Pinpoint the cell where the given text exists, returning its [X, Y] midpoint coordinate. 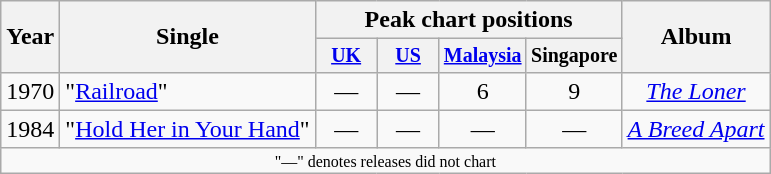
"Hold Her in Your Hand" [188, 129]
Malaysia [482, 56]
9 [574, 91]
The Loner [696, 91]
Single [188, 37]
Year [30, 37]
"Railroad" [188, 91]
1970 [30, 91]
UK [346, 56]
A Breed Apart [696, 129]
6 [482, 91]
Singapore [574, 56]
"—" denotes releases did not chart [386, 160]
Peak chart positions [468, 20]
US [408, 56]
1984 [30, 129]
Album [696, 37]
